From the cell containing the given text, extract its center point as (x, y) coordinate. 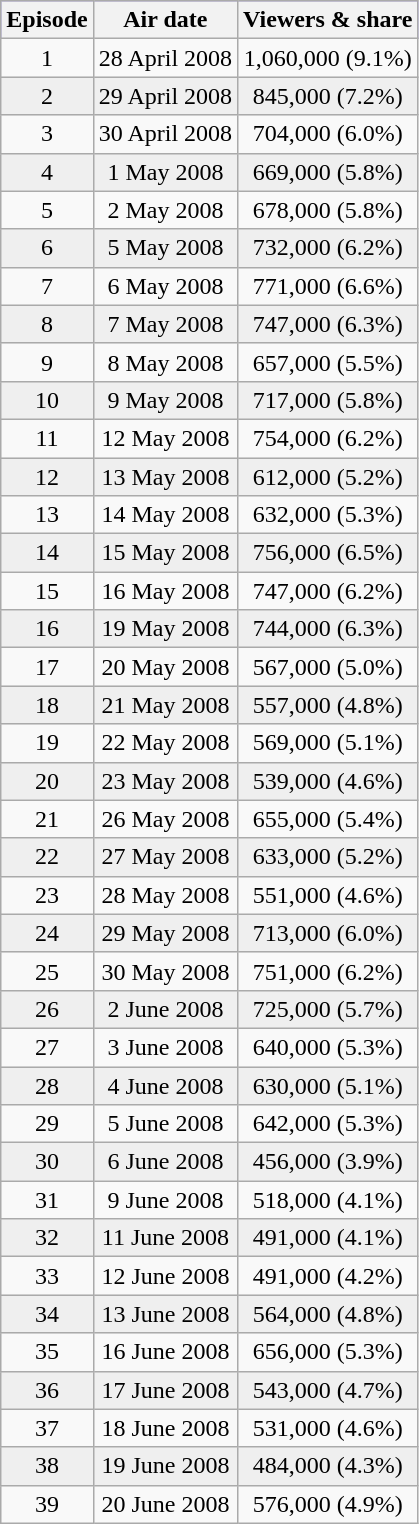
10 (47, 400)
20 June 2008 (165, 1504)
1,060,000 (9.1%) (328, 58)
22 May 2008 (165, 743)
564,000 (4.8%) (328, 1314)
539,000 (4.6%) (328, 781)
36 (47, 1390)
642,000 (5.3%) (328, 1124)
11 (47, 438)
754,000 (6.2%) (328, 438)
12 May 2008 (165, 438)
747,000 (6.2%) (328, 591)
640,000 (5.3%) (328, 1047)
21 May 2008 (165, 705)
19 June 2008 (165, 1466)
16 (47, 629)
655,000 (5.4%) (328, 819)
39 (47, 1504)
669,000 (5.8%) (328, 172)
531,000 (4.6%) (328, 1428)
656,000 (5.3%) (328, 1352)
13 May 2008 (165, 477)
3 June 2008 (165, 1047)
7 (47, 286)
551,000 (4.6%) (328, 895)
8 (47, 324)
28 (47, 1085)
612,000 (5.2%) (328, 477)
16 May 2008 (165, 591)
569,000 (5.1%) (328, 743)
576,000 (4.9%) (328, 1504)
34 (47, 1314)
5 May 2008 (165, 248)
20 May 2008 (165, 667)
14 May 2008 (165, 515)
18 (47, 705)
543,000 (4.7%) (328, 1390)
27 May 2008 (165, 857)
484,000 (4.3%) (328, 1466)
2 (47, 96)
5 June 2008 (165, 1124)
12 (47, 477)
11 June 2008 (165, 1238)
37 (47, 1428)
4 (47, 172)
32 (47, 1238)
8 May 2008 (165, 362)
678,000 (5.8%) (328, 210)
491,000 (4.2%) (328, 1276)
6 May 2008 (165, 286)
14 (47, 553)
9 May 2008 (165, 400)
15 May 2008 (165, 553)
567,000 (5.0%) (328, 667)
19 May 2008 (165, 629)
633,000 (5.2%) (328, 857)
747,000 (6.3%) (328, 324)
6 (47, 248)
18 June 2008 (165, 1428)
30 May 2008 (165, 971)
26 (47, 1009)
630,000 (5.1%) (328, 1085)
19 (47, 743)
518,000 (4.1%) (328, 1200)
717,000 (5.8%) (328, 400)
35 (47, 1352)
29 May 2008 (165, 933)
1 May 2008 (165, 172)
Episode (47, 20)
1 (47, 58)
771,000 (6.6%) (328, 286)
9 June 2008 (165, 1200)
13 June 2008 (165, 1314)
3 (47, 134)
28 April 2008 (165, 58)
29 (47, 1124)
29 April 2008 (165, 96)
30 April 2008 (165, 134)
22 (47, 857)
Viewers & share (328, 20)
15 (47, 591)
4 June 2008 (165, 1085)
27 (47, 1047)
491,000 (4.1%) (328, 1238)
31 (47, 1200)
24 (47, 933)
725,000 (5.7%) (328, 1009)
21 (47, 819)
26 May 2008 (165, 819)
33 (47, 1276)
9 (47, 362)
845,000 (7.2%) (328, 96)
713,000 (6.0%) (328, 933)
6 June 2008 (165, 1162)
2 June 2008 (165, 1009)
20 (47, 781)
23 (47, 895)
12 June 2008 (165, 1276)
Air date (165, 20)
557,000 (4.8%) (328, 705)
13 (47, 515)
5 (47, 210)
657,000 (5.5%) (328, 362)
704,000 (6.0%) (328, 134)
28 May 2008 (165, 895)
7 May 2008 (165, 324)
751,000 (6.2%) (328, 971)
38 (47, 1466)
30 (47, 1162)
17 (47, 667)
744,000 (6.3%) (328, 629)
2 May 2008 (165, 210)
23 May 2008 (165, 781)
756,000 (6.5%) (328, 553)
732,000 (6.2%) (328, 248)
456,000 (3.9%) (328, 1162)
16 June 2008 (165, 1352)
25 (47, 971)
632,000 (5.3%) (328, 515)
17 June 2008 (165, 1390)
